Pinpoint the cell where the given text exists, returning its (X, Y) midpoint coordinate. 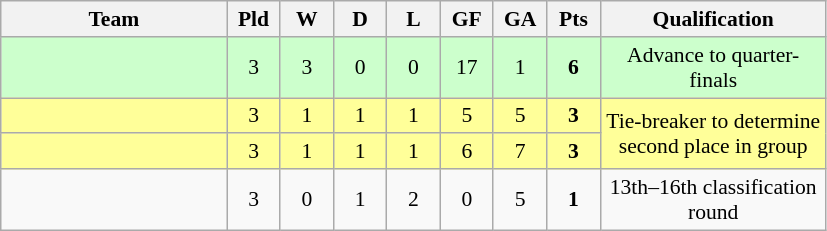
Tie-breaker to determine second place in group (713, 134)
17 (466, 68)
Advance to quarter-finals (713, 68)
2 (414, 200)
7 (520, 152)
L (414, 19)
13th–16th classification round (713, 200)
GF (466, 19)
GA (520, 19)
Pld (254, 19)
Qualification (713, 19)
Team (114, 19)
W (306, 19)
Pts (574, 19)
D (360, 19)
